Find where the given text appears and provide that cell's center as (X, Y) coordinate. 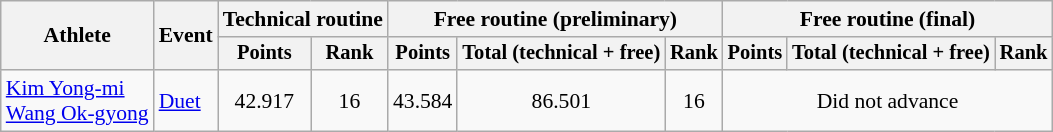
Did not advance (888, 100)
Event (186, 36)
Duet (186, 100)
Technical routine (303, 19)
86.501 (561, 100)
43.584 (422, 100)
Free routine (preliminary) (556, 19)
Athlete (78, 36)
42.917 (264, 100)
Kim Yong-miWang Ok-gyong (78, 100)
Free routine (final) (888, 19)
